Extract the (x, y) coordinate from the center of the cell holding the provided text.  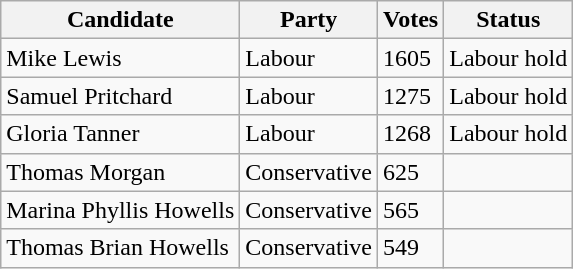
Party (309, 20)
Votes (411, 20)
Marina Phyllis Howells (120, 210)
1605 (411, 58)
Thomas Morgan (120, 172)
1268 (411, 134)
Samuel Pritchard (120, 96)
Gloria Tanner (120, 134)
549 (411, 248)
Thomas Brian Howells (120, 248)
625 (411, 172)
565 (411, 210)
Status (508, 20)
Candidate (120, 20)
Mike Lewis (120, 58)
1275 (411, 96)
